Provide the (x, y) coordinate of the cell's center where the given text is located.  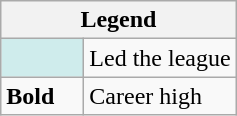
Bold (42, 96)
Led the league (160, 58)
Career high (160, 96)
Legend (118, 20)
